Provide the [x, y] coordinate of the cell's center where the given text is located.  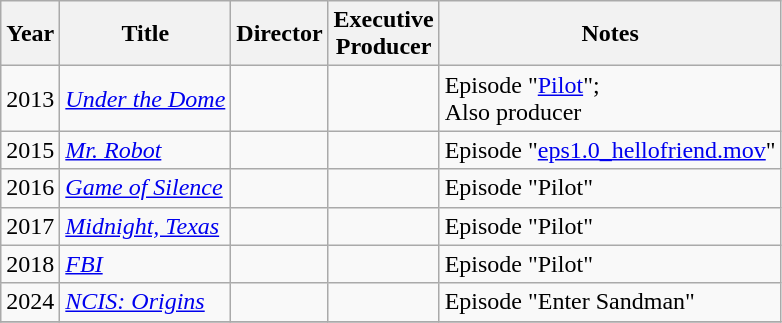
Notes [610, 34]
Episode "Enter Sandman" [610, 302]
2016 [30, 188]
Episode "eps1.0_hellofriend.mov" [610, 150]
Director [280, 34]
Mr. Robot [146, 150]
NCIS: Origins [146, 302]
Episode "Pilot";Also producer [610, 98]
2024 [30, 302]
Year [30, 34]
Game of Silence [146, 188]
ExecutiveProducer [384, 34]
Title [146, 34]
2017 [30, 226]
Midnight, Texas [146, 226]
2018 [30, 264]
2015 [30, 150]
FBI [146, 264]
2013 [30, 98]
Under the Dome [146, 98]
